Find where the given text appears and provide that cell's center as (x, y) coordinate. 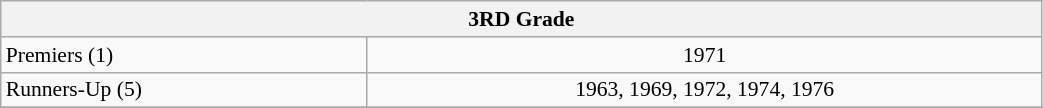
Runners-Up (5) (184, 90)
Premiers (1) (184, 55)
1963, 1969, 1972, 1974, 1976 (704, 90)
1971 (704, 55)
3RD Grade (522, 19)
